Provide the (x, y) coordinate of the cell's center where the given text is located.  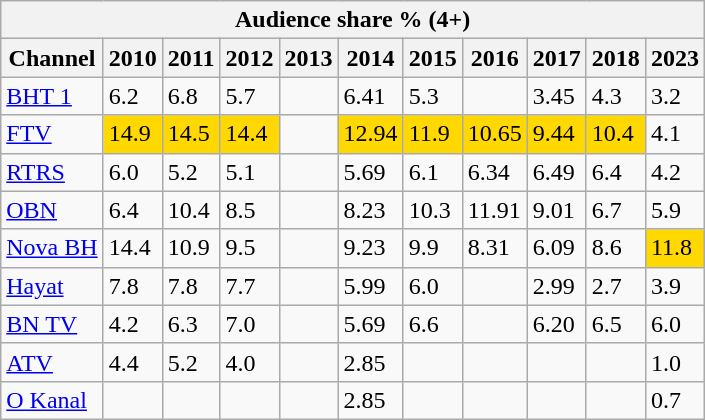
6.5 (616, 324)
9.44 (556, 134)
2023 (674, 58)
2010 (132, 58)
2017 (556, 58)
9.23 (370, 248)
Channel (52, 58)
11.8 (674, 248)
7.0 (250, 324)
2018 (616, 58)
10.3 (432, 210)
8.31 (494, 248)
9.9 (432, 248)
4.3 (616, 96)
6.20 (556, 324)
RTRS (52, 172)
4.0 (250, 362)
6.41 (370, 96)
BHT 1 (52, 96)
2016 (494, 58)
6.34 (494, 172)
6.3 (191, 324)
5.3 (432, 96)
9.5 (250, 248)
0.7 (674, 400)
6.09 (556, 248)
8.6 (616, 248)
10.9 (191, 248)
7.7 (250, 286)
O Kanal (52, 400)
6.1 (432, 172)
11.9 (432, 134)
8.5 (250, 210)
OBN (52, 210)
9.01 (556, 210)
6.2 (132, 96)
Audience share % (4+) (353, 20)
6.7 (616, 210)
12.94 (370, 134)
5.7 (250, 96)
2.7 (616, 286)
4.1 (674, 134)
2013 (308, 58)
5.99 (370, 286)
3.45 (556, 96)
BN TV (52, 324)
1.0 (674, 362)
3.2 (674, 96)
2015 (432, 58)
3.9 (674, 286)
FTV (52, 134)
6.49 (556, 172)
ATV (52, 362)
4.4 (132, 362)
11.91 (494, 210)
Nova BH (52, 248)
2012 (250, 58)
5.9 (674, 210)
2014 (370, 58)
8.23 (370, 210)
10.65 (494, 134)
5.1 (250, 172)
2011 (191, 58)
2.99 (556, 286)
6.6 (432, 324)
Hayat (52, 286)
14.9 (132, 134)
6.8 (191, 96)
14.5 (191, 134)
